Pinpoint the cell where the given text exists, returning its [x, y] midpoint coordinate. 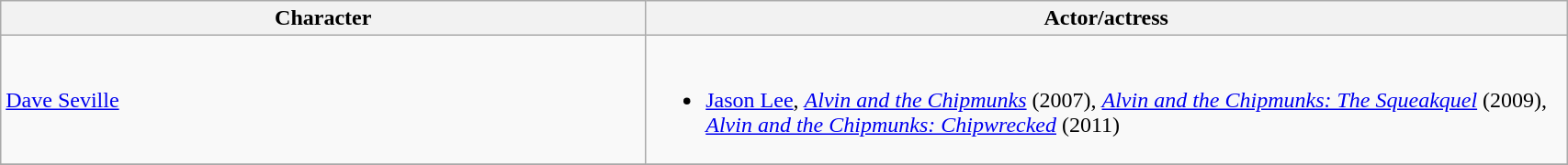
Character [323, 18]
Jason Lee, Alvin and the Chipmunks (2007), Alvin and the Chipmunks: The Squeakquel (2009), Alvin and the Chipmunks: Chipwrecked (2011) [1106, 100]
Actor/actress [1106, 18]
Dave Seville [323, 100]
